Scan for the cell matching the given text and deliver its (x, y) coordinate at center. 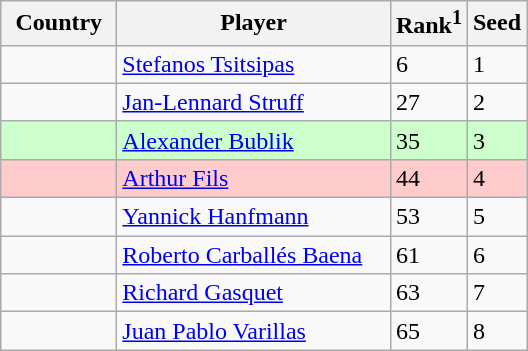
5 (496, 217)
Arthur Fils (254, 178)
Yannick Hanfmann (254, 217)
61 (428, 255)
Richard Gasquet (254, 293)
44 (428, 178)
2 (496, 102)
Rank1 (428, 24)
3 (496, 140)
Alexander Bublik (254, 140)
Jan-Lennard Struff (254, 102)
65 (428, 331)
Country (59, 24)
1 (496, 64)
Roberto Carballés Baena (254, 255)
4 (496, 178)
7 (496, 293)
Stefanos Tsitsipas (254, 64)
Juan Pablo Varillas (254, 331)
8 (496, 331)
Player (254, 24)
63 (428, 293)
Seed (496, 24)
53 (428, 217)
27 (428, 102)
35 (428, 140)
